Extract the (x, y) coordinate from the center of the cell holding the provided text.  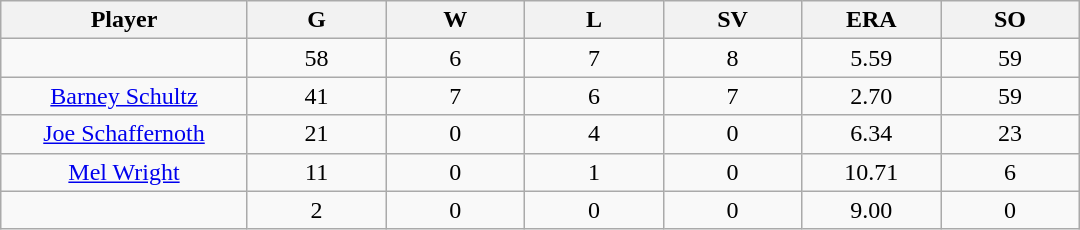
11 (316, 172)
SV (732, 20)
4 (594, 134)
6.34 (872, 134)
L (594, 20)
1 (594, 172)
8 (732, 58)
W (456, 20)
Barney Schultz (124, 96)
58 (316, 58)
23 (1010, 134)
9.00 (872, 210)
SO (1010, 20)
5.59 (872, 58)
G (316, 20)
ERA (872, 20)
Joe Schaffernoth (124, 134)
Player (124, 20)
21 (316, 134)
10.71 (872, 172)
Mel Wright (124, 172)
41 (316, 96)
2.70 (872, 96)
2 (316, 210)
